From the cell containing the given text, extract its center point as [X, Y] coordinate. 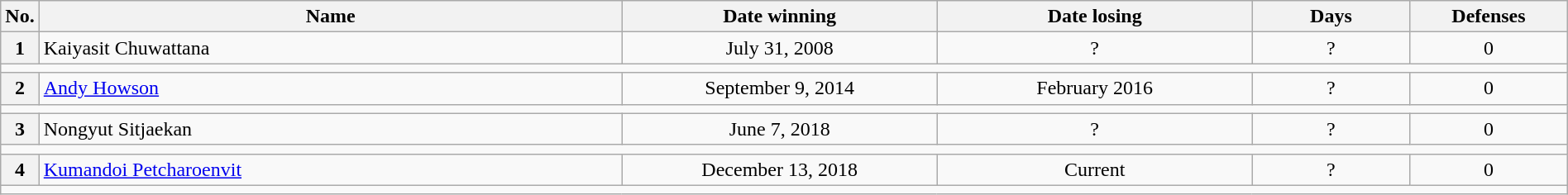
Defenses [1489, 17]
2 [20, 88]
June 7, 2018 [779, 129]
December 13, 2018 [779, 169]
Andy Howson [331, 88]
September 9, 2014 [779, 88]
July 31, 2008 [779, 48]
Name [331, 17]
February 2016 [1095, 88]
Date losing [1095, 17]
Date winning [779, 17]
Kaiyasit Chuwattana [331, 48]
1 [20, 48]
3 [20, 129]
No. [20, 17]
4 [20, 169]
Nongyut Sitjaekan [331, 129]
Days [1331, 17]
Current [1095, 169]
Kumandoi Petcharoenvit [331, 169]
